Pinpoint the cell where the given text exists, returning its (x, y) midpoint coordinate. 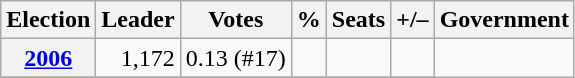
Government (504, 20)
+/– (412, 20)
2006 (48, 58)
Seats (358, 20)
1,172 (138, 58)
% (308, 20)
Votes (236, 20)
Leader (138, 20)
0.13 (#17) (236, 58)
Election (48, 20)
